Provide the [x, y] coordinate of the cell's center where the given text is located.  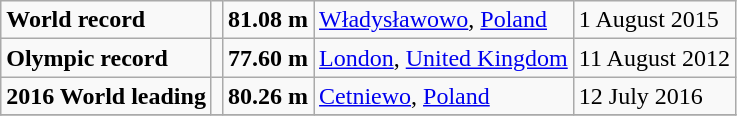
12 July 2016 [654, 96]
London, United Kingdom [444, 58]
2016 World leading [106, 96]
81.08 m [268, 20]
Władysławowo, Poland [444, 20]
Cetniewo, Poland [444, 96]
World record [106, 20]
77.60 m [268, 58]
1 August 2015 [654, 20]
Olympic record [106, 58]
80.26 m [268, 96]
11 August 2012 [654, 58]
